Scan for the cell matching the given text and deliver its [x, y] coordinate at center. 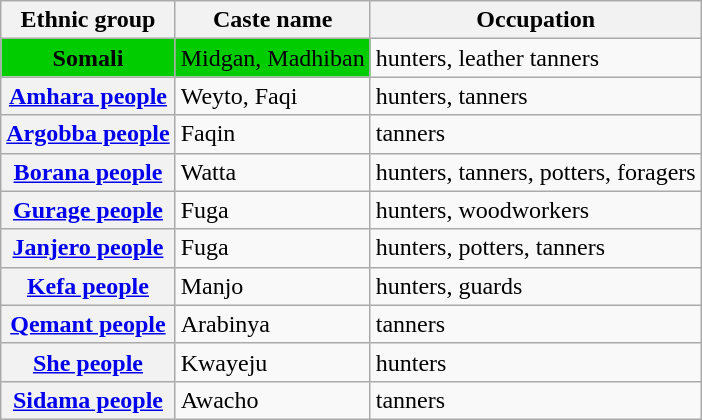
hunters, tanners, potters, foragers [536, 172]
Caste name [272, 20]
Manjo [272, 286]
Midgan, Madhiban [272, 58]
Qemant people [88, 324]
Kefa people [88, 286]
Weyto, Faqi [272, 96]
Faqin [272, 134]
hunters, guards [536, 286]
Awacho [272, 400]
Kwayeju [272, 362]
Gurage people [88, 210]
Amhara people [88, 96]
Sidama people [88, 400]
Ethnic group [88, 20]
Watta [272, 172]
hunters, tanners [536, 96]
hunters, leather tanners [536, 58]
Somali [88, 58]
Arabinya [272, 324]
Borana people [88, 172]
hunters, woodworkers [536, 210]
Occupation [536, 20]
Janjero people [88, 248]
Argobba people [88, 134]
hunters [536, 362]
She people [88, 362]
hunters, potters, tanners [536, 248]
